Determine the (X, Y) coordinate at the center of the cell enclosing the given text.  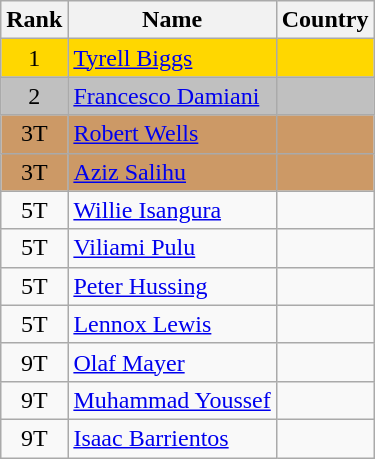
Lennox Lewis (172, 324)
Name (172, 20)
2 (34, 96)
1 (34, 58)
Peter Hussing (172, 286)
Olaf Mayer (172, 362)
Rank (34, 20)
Tyrell Biggs (172, 58)
Country (325, 20)
Muhammad Youssef (172, 400)
Aziz Salihu (172, 172)
Willie Isangura (172, 210)
Francesco Damiani (172, 96)
Robert Wells (172, 134)
Isaac Barrientos (172, 438)
Viliami Pulu (172, 248)
